Provide the (X, Y) coordinate of the cell's center where the given text is located.  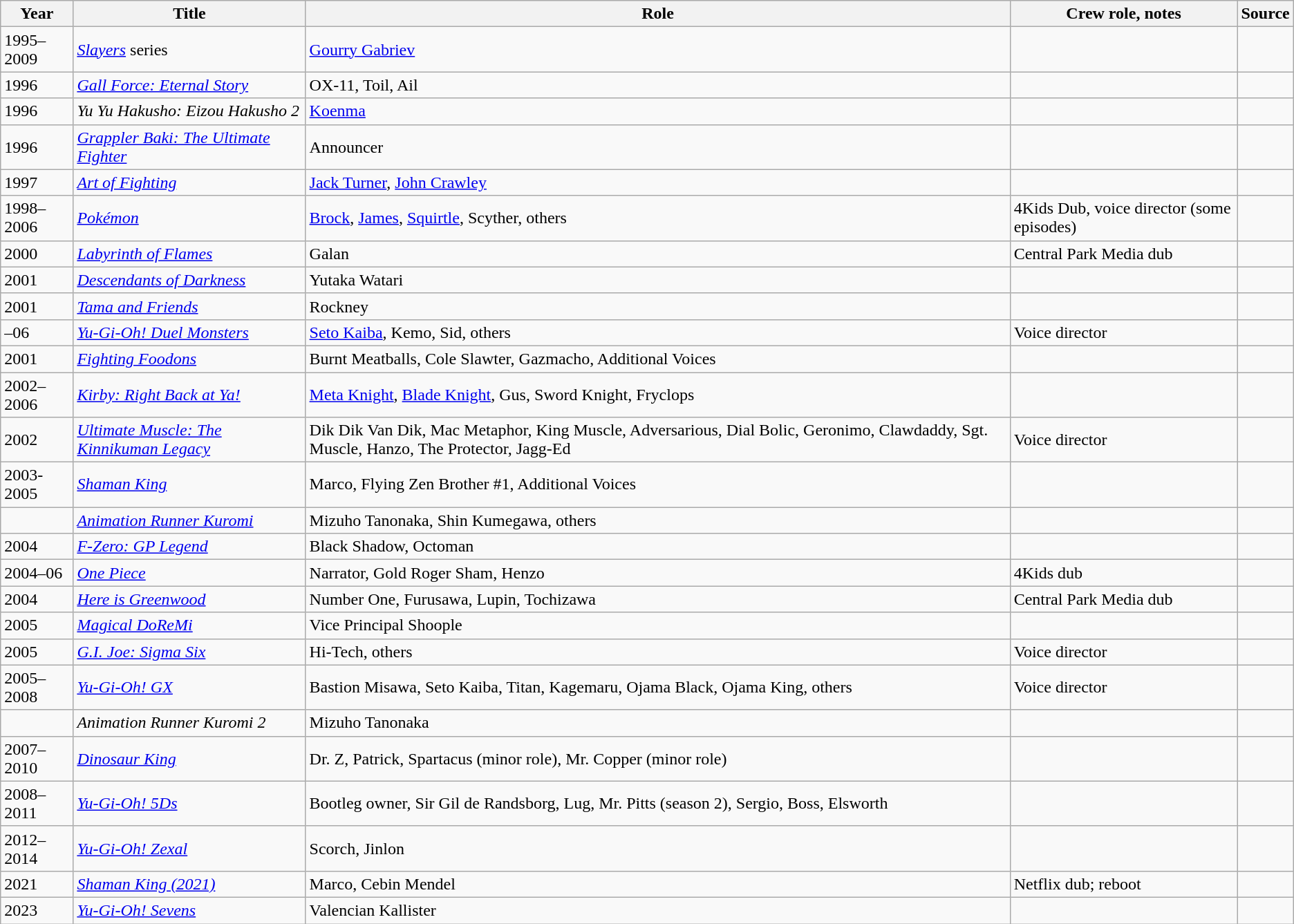
Narrator, Gold Roger Sham, Henzo (658, 573)
Yu-Gi-Oh! Sevens (189, 910)
2007–2010 (37, 759)
Here is Greenwood (189, 599)
Marco, Cebin Mendel (658, 884)
Title (189, 14)
Dr. Z, Patrick, Spartacus (minor role), Mr. Copper (minor role) (658, 759)
Marco, Flying Zen Brother #1, Additional Voices (658, 485)
Mizuho Tanonaka, Shin Kumegawa, others (658, 520)
4Kids Dub, voice director (some episodes) (1124, 218)
Art of Fighting (189, 182)
Valencian Kallister (658, 910)
Jack Turner, John Crawley (658, 182)
Rockney (658, 306)
Meta Knight, Blade Knight, Gus, Sword Knight, Fryclops (658, 394)
2002 (37, 440)
Fighting Foodons (189, 359)
1997 (37, 182)
Shaman King (2021) (189, 884)
One Piece (189, 573)
Announcer (658, 147)
Crew role, notes (1124, 14)
2000 (37, 254)
Grappler Baki: The Ultimate Fighter (189, 147)
Number One, Furusawa, Lupin, Tochizawa (658, 599)
Yu-Gi-Oh! Zexal (189, 849)
2008–2011 (37, 803)
1995–2009 (37, 50)
Yu-Gi-Oh! 5Ds (189, 803)
Year (37, 14)
Animation Runner Kuromi (189, 520)
Shaman King (189, 485)
Magical DoReMi (189, 625)
2002–2006 (37, 394)
Netflix dub; reboot (1124, 884)
Bootleg owner, Sir Gil de Randsborg, Lug, Mr. Pitts (season 2), Sergio, Boss, Elsworth (658, 803)
Source (1265, 14)
1998–2006 (37, 218)
Bastion Misawa, Seto Kaiba, Titan, Kagemaru, Ojama Black, Ojama King, others (658, 687)
Hi-Tech, others (658, 652)
Kirby: Right Back at Ya! (189, 394)
Dik Dik Van Dik, Mac Metaphor, King Muscle, Adversarious, Dial Bolic, Geronimo, Clawdaddy, Sgt. Muscle, Hanzo, The Protector, Jagg-Ed (658, 440)
2021 (37, 884)
Labyrinth of Flames (189, 254)
Yu Yu Hakusho: Eizou Hakusho 2 (189, 111)
Descendants of Darkness (189, 280)
Yu-Gi-Oh! GX (189, 687)
F-Zero: GP Legend (189, 547)
Burnt Meatballs, Cole Slawter, Gazmacho, Additional Voices (658, 359)
–06 (37, 332)
Role (658, 14)
Yutaka Watari (658, 280)
Vice Principal Shoople (658, 625)
Yu-Gi-Oh! Duel Monsters (189, 332)
Gourry Gabriev (658, 50)
2003-2005 (37, 485)
Brock, James, Squirtle, Scyther, others (658, 218)
Animation Runner Kuromi 2 (189, 723)
Gall Force: Eternal Story (189, 85)
2023 (37, 910)
Galan (658, 254)
2005–2008 (37, 687)
Seto Kaiba, Kemo, Sid, others (658, 332)
G.I. Joe: Sigma Six (189, 652)
Tama and Friends (189, 306)
Mizuho Tanonaka (658, 723)
Pokémon (189, 218)
4Kids dub (1124, 573)
2012–2014 (37, 849)
Ultimate Muscle: The Kinnikuman Legacy (189, 440)
Dinosaur King (189, 759)
OX-11, Toil, Ail (658, 85)
2004–06 (37, 573)
Koenma (658, 111)
Black Shadow, Octoman (658, 547)
Scorch, Jinlon (658, 849)
Slayers series (189, 50)
